Return the (X, Y) coordinate for the center point of the cell that contains the specified text.  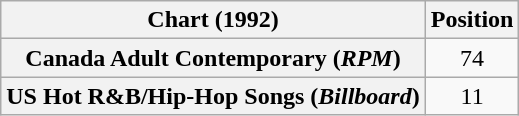
Chart (1992) (213, 20)
11 (472, 96)
Canada Adult Contemporary (RPM) (213, 58)
74 (472, 58)
US Hot R&B/Hip-Hop Songs (Billboard) (213, 96)
Position (472, 20)
